Locate the cell with the specified text and output its (X, Y) center coordinate. 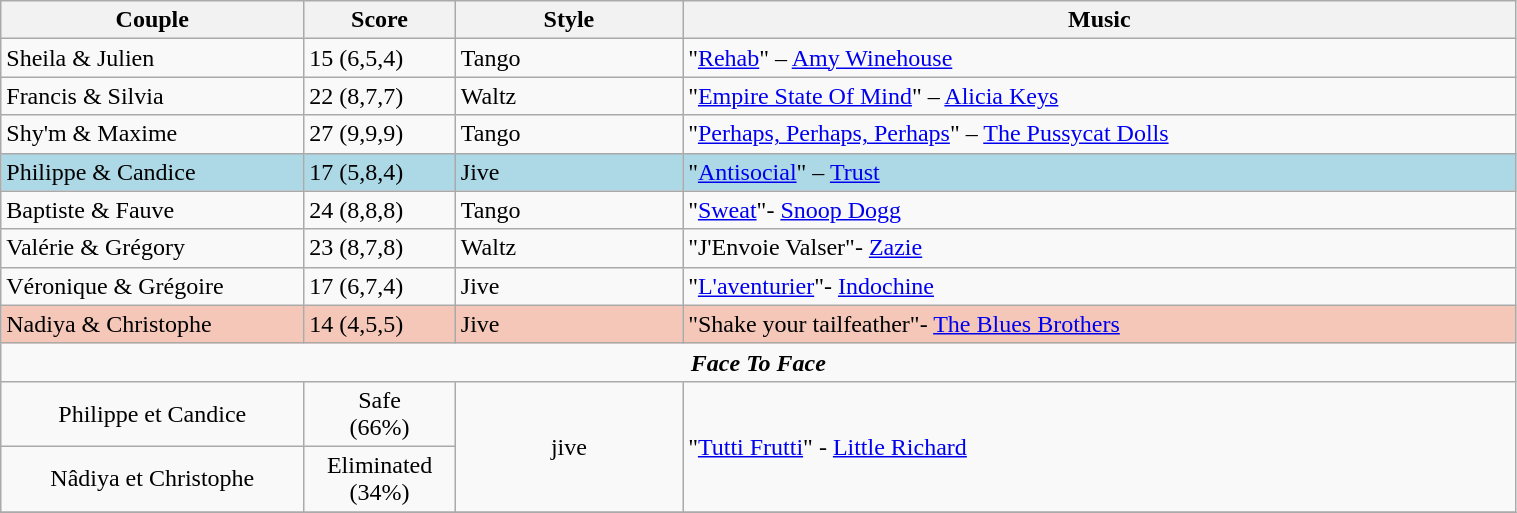
"Shake your tailfeather"- The Blues Brothers (1100, 324)
Face To Face (758, 362)
"Antisocial" – Trust (1100, 172)
"Empire State Of Mind" – Alicia Keys (1100, 96)
"Rehab" – Amy Winehouse (1100, 58)
Nâdiya et Christophe (152, 478)
"Tutti Frutti" - Little Richard (1100, 446)
24 (8,8,8) (380, 210)
"Sweat"- Snoop Dogg (1100, 210)
Véronique & Grégoire (152, 286)
22 (8,7,7) (380, 96)
17 (6,7,4) (380, 286)
Couple (152, 20)
Philippe & Candice (152, 172)
Safe(66%) (380, 414)
Music (1100, 20)
Philippe et Candice (152, 414)
Sheila & Julien (152, 58)
14 (4,5,5) (380, 324)
27 (9,9,9) (380, 134)
jive (568, 446)
Nadiya & Christophe (152, 324)
Shy'm & Maxime (152, 134)
Baptiste & Fauve (152, 210)
"J'Envoie Valser"- Zazie (1100, 248)
23 (8,7,8) (380, 248)
Style (568, 20)
17 (5,8,4) (380, 172)
Francis & Silvia (152, 96)
Valérie & Grégory (152, 248)
15 (6,5,4) (380, 58)
Eliminated(34%) (380, 478)
Score (380, 20)
"Perhaps, Perhaps, Perhaps" – The Pussycat Dolls (1100, 134)
"L'aventurier"- Indochine (1100, 286)
